Capture the cell that displays the provided text and extract its (x, y) central coordinate. 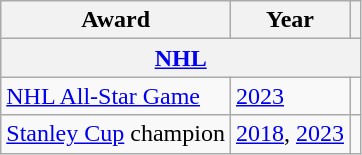
Stanley Cup champion (116, 134)
NHL All-Star Game (116, 96)
Award (116, 20)
2018, 2023 (290, 134)
Year (290, 20)
2023 (290, 96)
NHL (181, 58)
